Locate the cell with the specified text and output its (x, y) center coordinate. 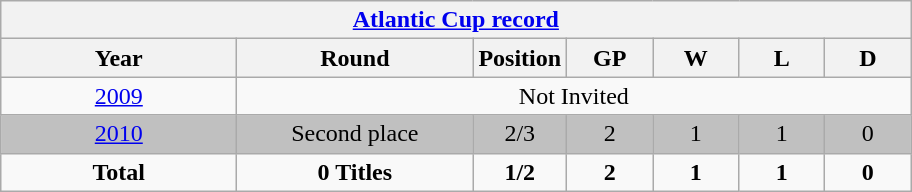
0 Titles (355, 172)
Total (119, 172)
Not Invited (574, 96)
1/2 (520, 172)
2/3 (520, 134)
2010 (119, 134)
Year (119, 58)
Position (520, 58)
2009 (119, 96)
Second place (355, 134)
L (782, 58)
Atlantic Cup record (456, 20)
GP (610, 58)
D (868, 58)
W (696, 58)
Round (355, 58)
